Detect which cell encompasses the target text, then output its (x, y) center coordinate. 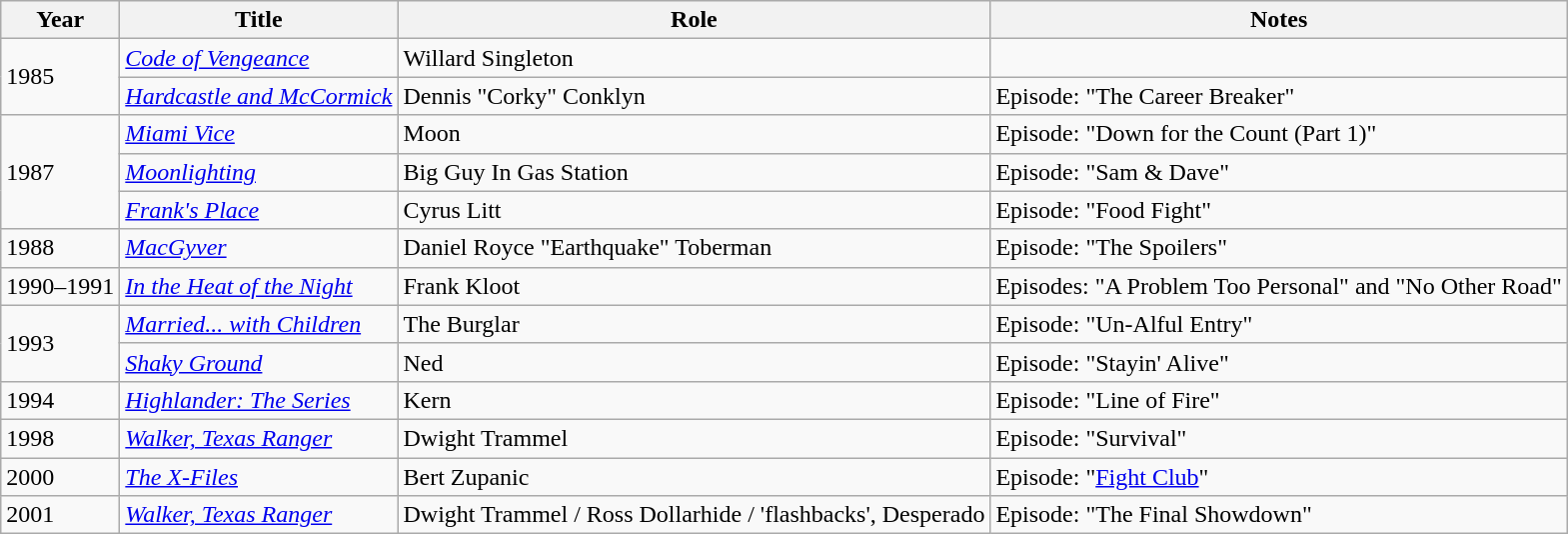
Episode: "Fight Club" (1279, 477)
Bert Zupanic (694, 477)
2000 (60, 477)
2001 (60, 515)
Episodes: "A Problem Too Personal" and "No Other Road" (1279, 286)
Cyrus Litt (694, 210)
Married... with Children (259, 324)
1990–1991 (60, 286)
MacGyver (259, 248)
1993 (60, 343)
1987 (60, 172)
Willard Singleton (694, 58)
Dennis "Corky" Conklyn (694, 96)
Episode: "Line of Fire" (1279, 400)
Episode: "Sam & Dave" (1279, 172)
Frank's Place (259, 210)
The Burglar (694, 324)
Big Guy In Gas Station (694, 172)
Kern (694, 400)
Moonlighting (259, 172)
Highlander: The Series (259, 400)
Hardcastle and McCormick (259, 96)
1994 (60, 400)
Frank Kloot (694, 286)
Episode: "Un-Alful Entry" (1279, 324)
Episode: "Food Fight" (1279, 210)
The X-Files (259, 477)
Moon (694, 134)
Title (259, 20)
Episode: "Down for the Count (Part 1)" (1279, 134)
Miami Vice (259, 134)
Role (694, 20)
Episode: "The Career Breaker" (1279, 96)
Code of Vengeance (259, 58)
Year (60, 20)
Episode: "The Spoilers" (1279, 248)
Notes (1279, 20)
1988 (60, 248)
Shaky Ground (259, 362)
Episode: "The Final Showdown" (1279, 515)
Dwight Trammel (694, 438)
1998 (60, 438)
Episode: "Survival" (1279, 438)
Ned (694, 362)
Episode: "Stayin' Alive" (1279, 362)
1985 (60, 77)
In the Heat of the Night (259, 286)
Daniel Royce "Earthquake" Toberman (694, 248)
Dwight Trammel / Ross Dollarhide / 'flashbacks', Desperado (694, 515)
